Capture the cell that displays the provided text and extract its (x, y) central coordinate. 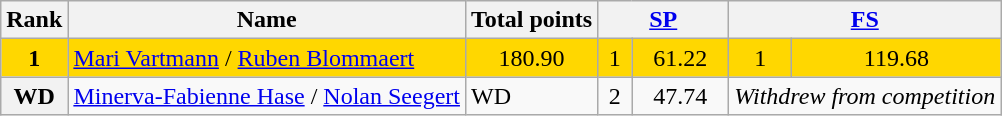
FS (865, 20)
Minerva-Fabienne Hase / Nolan Seegert (267, 96)
47.74 (680, 96)
Total points (531, 20)
119.68 (896, 58)
SP (664, 20)
Rank (34, 20)
2 (615, 96)
61.22 (680, 58)
180.90 (531, 58)
Mari Vartmann / Ruben Blommaert (267, 58)
Name (267, 20)
Withdrew from competition (865, 96)
